Pinpoint the cell where the given text exists, returning its [X, Y] midpoint coordinate. 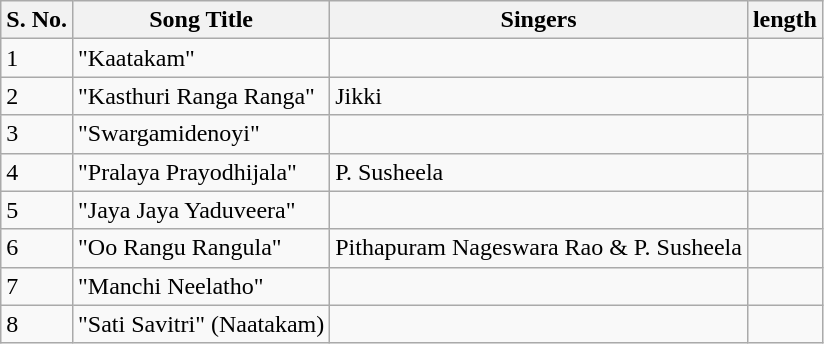
"Swargamidenoyi" [200, 134]
5 [37, 210]
Song Title [200, 20]
Jikki [539, 96]
"Pralaya Prayodhijala" [200, 172]
6 [37, 248]
S. No. [37, 20]
"Oo Rangu Rangula" [200, 248]
3 [37, 134]
Singers [539, 20]
Pithapuram Nageswara Rao & P. Susheela [539, 248]
4 [37, 172]
"Manchi Neelatho" [200, 286]
"Jaya Jaya Yaduveera" [200, 210]
"Kasthuri Ranga Ranga" [200, 96]
8 [37, 324]
"Sati Savitri" (Naatakam) [200, 324]
length [784, 20]
2 [37, 96]
7 [37, 286]
"Kaatakam" [200, 58]
P. Susheela [539, 172]
1 [37, 58]
